Return [X, Y] of the center of cell containing provided text 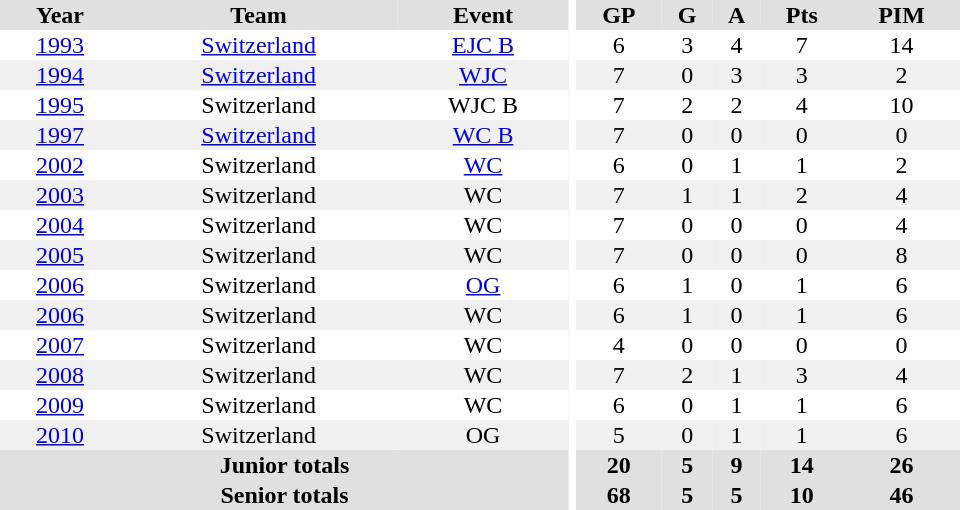
2005 [60, 255]
A [737, 15]
WJC B [483, 105]
26 [902, 465]
2008 [60, 375]
1994 [60, 75]
GP [619, 15]
Pts [802, 15]
8 [902, 255]
2010 [60, 435]
9 [737, 465]
1997 [60, 135]
20 [619, 465]
68 [619, 495]
Team [258, 15]
46 [902, 495]
2009 [60, 405]
WC B [483, 135]
2004 [60, 225]
EJC B [483, 45]
2007 [60, 345]
1995 [60, 105]
G [688, 15]
1993 [60, 45]
WJC [483, 75]
2002 [60, 165]
Event [483, 15]
Year [60, 15]
2003 [60, 195]
Senior totals [284, 495]
Junior totals [284, 465]
PIM [902, 15]
